Detect which cell encompasses the target text, then output its [x, y] center coordinate. 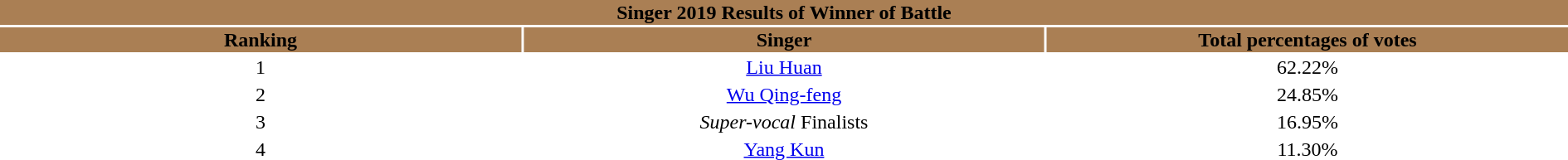
Super-vocal Finalists [784, 122]
1 [261, 67]
Singer [784, 40]
Ranking [261, 40]
62.22% [1307, 67]
3 [261, 122]
16.95% [1307, 122]
2 [261, 95]
Liu Huan [784, 67]
Total percentages of votes [1307, 40]
Wu Qing-feng [784, 95]
24.85% [1307, 95]
Singer 2019 Results of Winner of Battle [784, 12]
